Extract the (x, y) coordinate from the center of the cell holding the provided text.  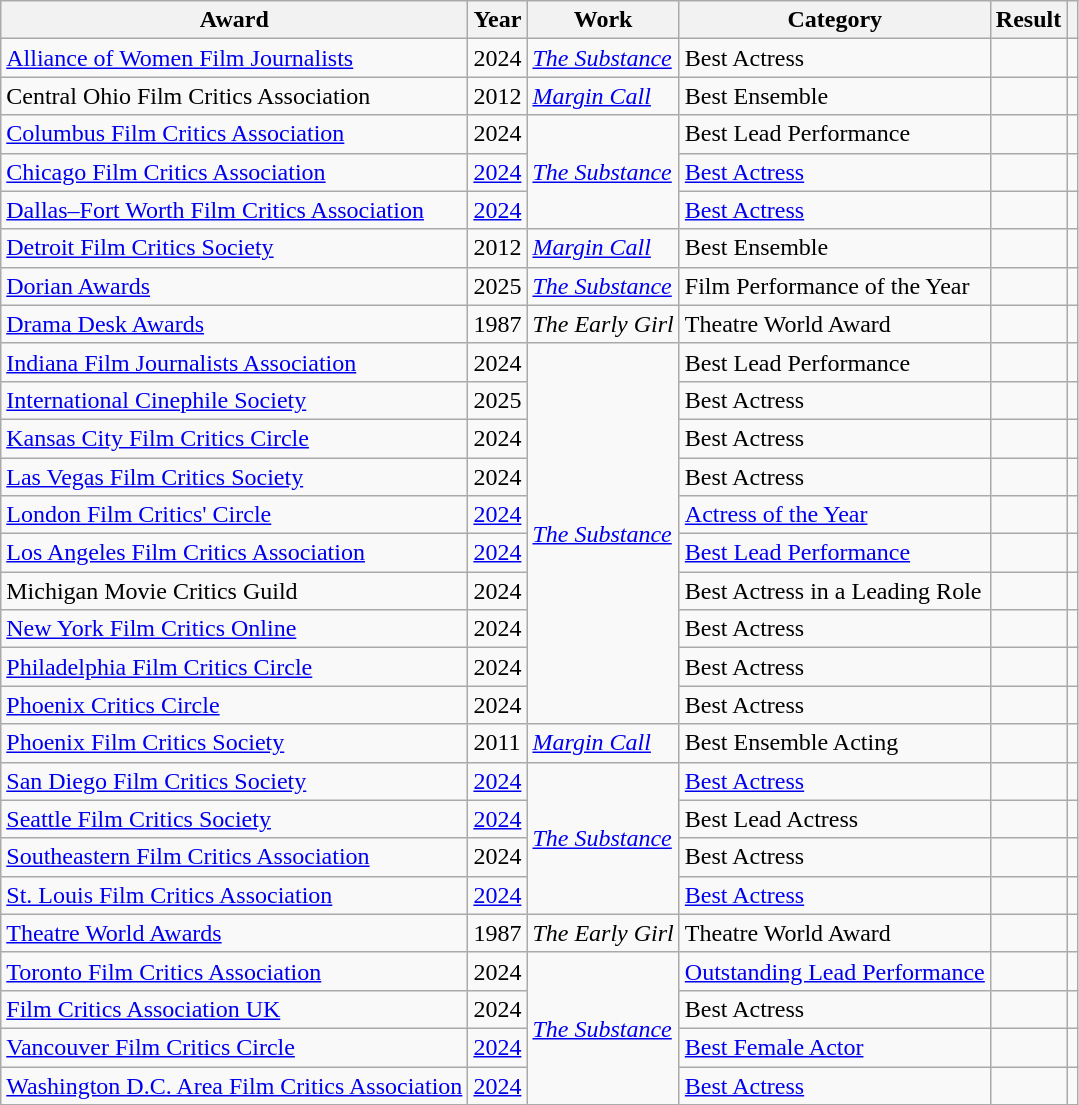
Seattle Film Critics Society (234, 819)
Vancouver Film Critics Circle (234, 1047)
Central Ohio Film Critics Association (234, 96)
Detroit Film Critics Society (234, 248)
Kansas City Film Critics Circle (234, 438)
Columbus Film Critics Association (234, 134)
New York Film Critics Online (234, 629)
Los Angeles Film Critics Association (234, 553)
San Diego Film Critics Society (234, 781)
Category (834, 20)
International Cinephile Society (234, 400)
Southeastern Film Critics Association (234, 857)
Film Critics Association UK (234, 1009)
Award (234, 20)
Alliance of Women Film Journalists (234, 58)
Best Lead Actress (834, 819)
Las Vegas Film Critics Society (234, 477)
Philadelphia Film Critics Circle (234, 667)
2011 (498, 743)
Actress of the Year (834, 515)
Film Performance of the Year (834, 286)
St. Louis Film Critics Association (234, 895)
Phoenix Critics Circle (234, 705)
Dorian Awards (234, 286)
Phoenix Film Critics Society (234, 743)
Washington D.C. Area Film Critics Association (234, 1085)
Best Actress in a Leading Role (834, 591)
Toronto Film Critics Association (234, 971)
Work (603, 20)
Year (498, 20)
Michigan Movie Critics Guild (234, 591)
Drama Desk Awards (234, 324)
London Film Critics' Circle (234, 515)
Best Ensemble Acting (834, 743)
Chicago Film Critics Association (234, 172)
Result (1028, 20)
Best Female Actor (834, 1047)
Dallas–Fort Worth Film Critics Association (234, 210)
Theatre World Awards (234, 933)
Outstanding Lead Performance (834, 971)
Indiana Film Journalists Association (234, 362)
